Search for the cell housing the specified text and yield its (X, Y) center coordinate. 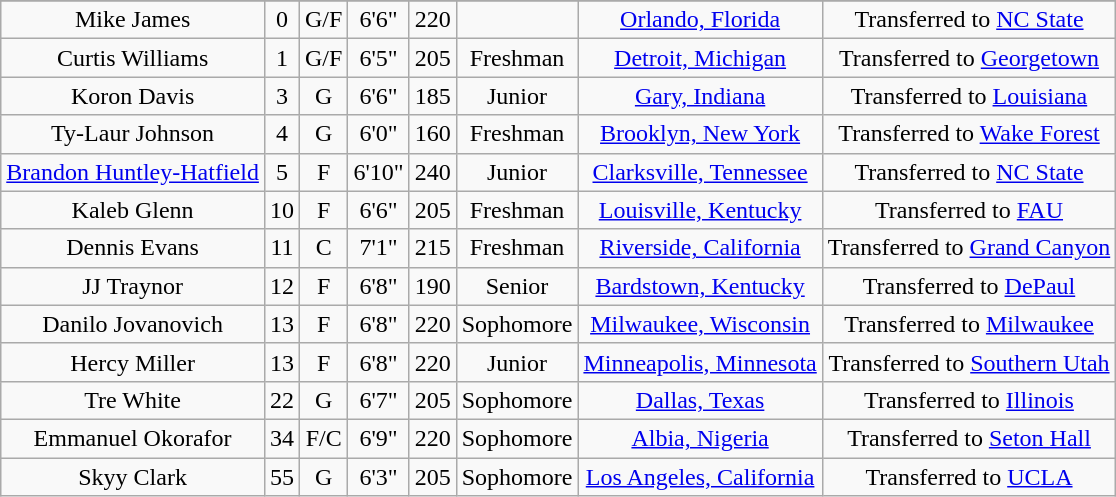
Mike James (133, 20)
Transferred to FAU (968, 210)
Emmanuel Okorafor (133, 438)
6'9" (378, 438)
12 (282, 286)
C (323, 248)
240 (432, 172)
10 (282, 210)
Albia, Nigeria (700, 438)
185 (432, 96)
5 (282, 172)
Minneapolis, Minnesota (700, 362)
Dallas, Texas (700, 400)
1 (282, 58)
Clarksville, Tennessee (700, 172)
6'7" (378, 400)
Transferred to Louisiana (968, 96)
Transferred to DePaul (968, 286)
6'10" (378, 172)
Skyy Clark (133, 477)
Transferred to UCLA (968, 477)
Transferred to Milwaukee (968, 324)
0 (282, 20)
Orlando, Florida (700, 20)
22 (282, 400)
Curtis Williams (133, 58)
Transferred to Wake Forest (968, 134)
Milwaukee, Wisconsin (700, 324)
Transferred to Grand Canyon (968, 248)
F/C (323, 438)
Hercy Miller (133, 362)
Koron Davis (133, 96)
Danilo Jovanovich (133, 324)
Transferred to Seton Hall (968, 438)
55 (282, 477)
Brooklyn, New York (700, 134)
6'5" (378, 58)
Bardstown, Kentucky (700, 286)
Transferred to Southern Utah (968, 362)
6'0" (378, 134)
Brandon Huntley-Hatfield (133, 172)
6'3" (378, 477)
3 (282, 96)
Transferred to Georgetown (968, 58)
4 (282, 134)
Detroit, Michigan (700, 58)
Tre White (133, 400)
11 (282, 248)
Ty-Laur Johnson (133, 134)
Dennis Evans (133, 248)
160 (432, 134)
Gary, Indiana (700, 96)
34 (282, 438)
7'1" (378, 248)
190 (432, 286)
Senior (517, 286)
JJ Traynor (133, 286)
Kaleb Glenn (133, 210)
215 (432, 248)
Transferred to Illinois (968, 400)
Riverside, California (700, 248)
Los Angeles, California (700, 477)
Louisville, Kentucky (700, 210)
